Output the [x, y] coordinate of the center of the cell containing the given text.  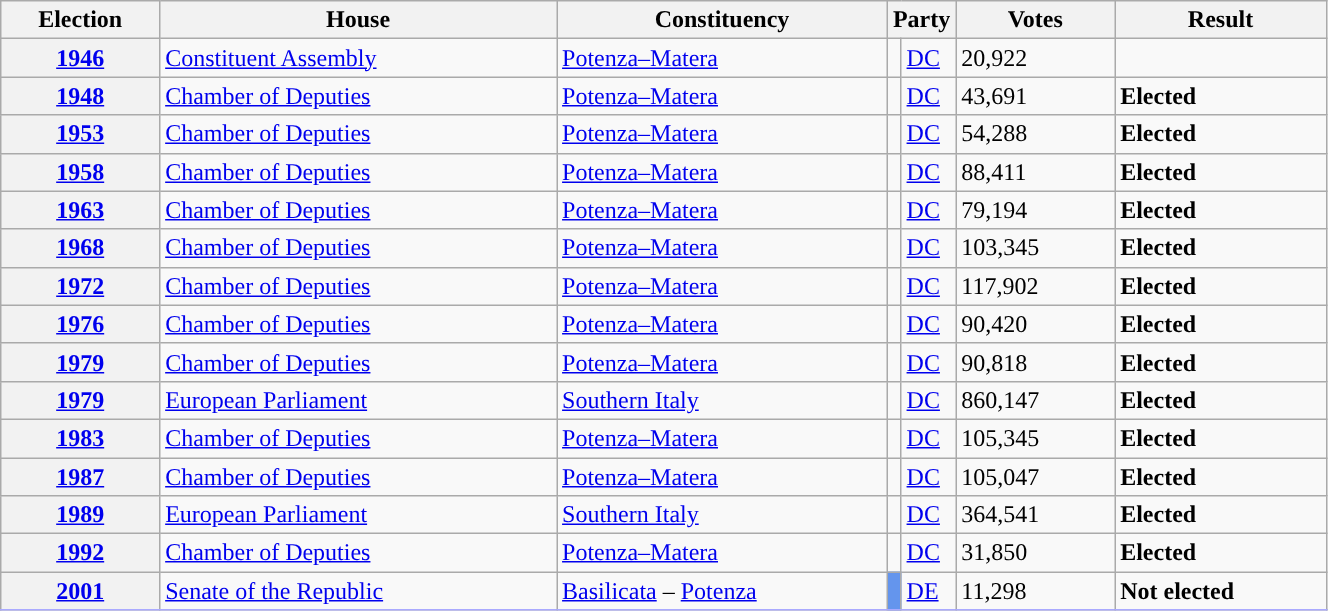
1948 [80, 96]
79,194 [1036, 210]
Votes [1036, 20]
Election [80, 20]
105,345 [1036, 438]
Senate of the Republic [358, 591]
1983 [80, 438]
Result [1221, 20]
860,147 [1036, 400]
117,902 [1036, 286]
1992 [80, 553]
1989 [80, 515]
103,345 [1036, 248]
1972 [80, 286]
1987 [80, 477]
20,922 [1036, 58]
Party [921, 20]
1958 [80, 172]
2001 [80, 591]
31,850 [1036, 553]
11,298 [1036, 591]
DE [928, 591]
43,691 [1036, 96]
105,047 [1036, 477]
1946 [80, 58]
90,420 [1036, 324]
1953 [80, 134]
1963 [80, 210]
1976 [80, 324]
90,818 [1036, 362]
364,541 [1036, 515]
54,288 [1036, 134]
Constituency [722, 20]
Basilicata – Potenza [722, 591]
House [358, 20]
1968 [80, 248]
Not elected [1221, 591]
Constituent Assembly [358, 58]
88,411 [1036, 172]
